Find where the given text appears and provide that cell's center as [x, y] coordinate. 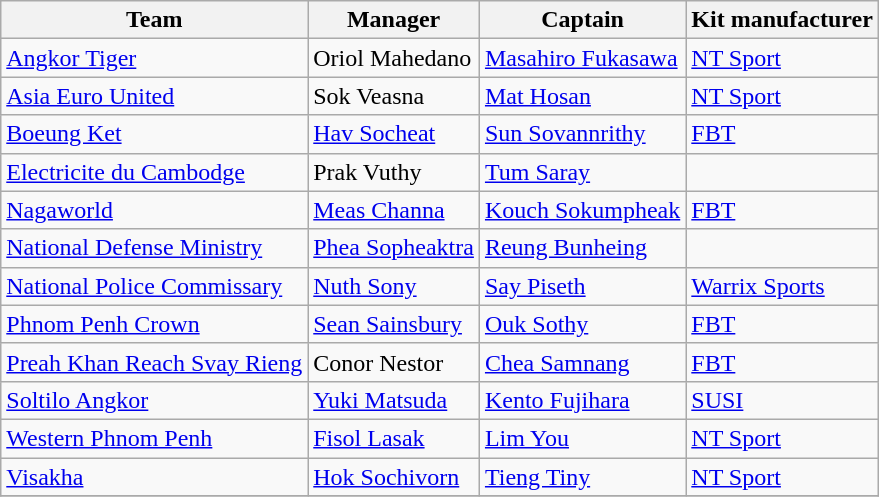
Captain [582, 20]
Preah Khan Reach Svay Rieng [154, 362]
Sok Veasna [394, 96]
Electricite du Cambodge [154, 172]
Tieng Tiny [582, 477]
Oriol Mahedano [394, 58]
Sean Sainsbury [394, 324]
Meas Channa [394, 210]
Soltilo Angkor [154, 400]
Nagaworld [154, 210]
Boeung Ket [154, 134]
Manager [394, 20]
Prak Vuthy [394, 172]
SUSI [782, 400]
Team [154, 20]
Asia Euro United [154, 96]
Ouk Sothy [582, 324]
Warrix Sports [782, 286]
Mat Hosan [582, 96]
Nuth Sony [394, 286]
Phnom Penh Crown [154, 324]
Western Phnom Penh [154, 438]
National Defense Ministry [154, 248]
Kit manufacturer [782, 20]
Kouch Sokumpheak [582, 210]
Fisol Lasak [394, 438]
Hok Sochivorn [394, 477]
Lim You [582, 438]
Hav Socheat [394, 134]
Sun Sovannrithy [582, 134]
Yuki Matsuda [394, 400]
Say Piseth [582, 286]
Kento Fujihara [582, 400]
Chea Samnang [582, 362]
Conor Nestor [394, 362]
Masahiro Fukasawa [582, 58]
Tum Saray [582, 172]
National Police Commissary [154, 286]
Angkor Tiger [154, 58]
Visakha [154, 477]
Phea Sopheaktra [394, 248]
Reung Bunheing [582, 248]
